Return the (x, y) coordinate for the center point of the cell that contains the specified text.  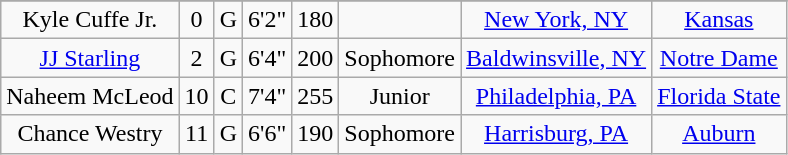
Philadelphia, PA (556, 96)
Auburn (719, 134)
0 (196, 20)
190 (316, 134)
2 (196, 58)
180 (316, 20)
Notre Dame (719, 58)
New York, NY (556, 20)
7'4" (268, 96)
Kansas (719, 20)
Junior (400, 96)
C (228, 96)
Naheem McLeod (90, 96)
10 (196, 96)
Chance Westry (90, 134)
11 (196, 134)
6'6" (268, 134)
200 (316, 58)
6'2" (268, 20)
Harrisburg, PA (556, 134)
6'4" (268, 58)
JJ Starling (90, 58)
Baldwinsville, NY (556, 58)
Florida State (719, 96)
Kyle Cuffe Jr. (90, 20)
255 (316, 96)
